Scan for the cell matching the given text and deliver its (X, Y) coordinate at center. 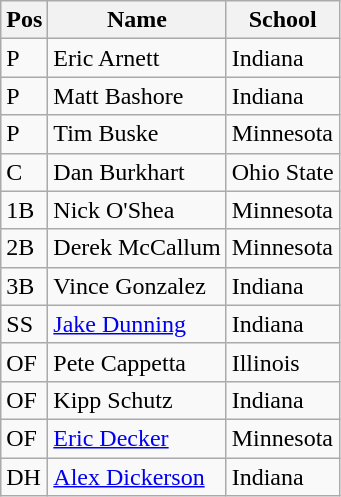
1B (24, 210)
SS (24, 324)
Ohio State (282, 172)
Tim Buske (137, 134)
C (24, 172)
Pete Cappetta (137, 362)
Eric Arnett (137, 58)
Nick O'Shea (137, 210)
Dan Burkhart (137, 172)
Vince Gonzalez (137, 286)
Alex Dickerson (137, 477)
Kipp Schutz (137, 400)
School (282, 20)
Matt Bashore (137, 96)
Pos (24, 20)
Derek McCallum (137, 248)
Eric Decker (137, 438)
2B (24, 248)
3B (24, 286)
Name (137, 20)
Jake Dunning (137, 324)
Illinois (282, 362)
DH (24, 477)
